Output the (X, Y) coordinate of the center of the cell containing the given text.  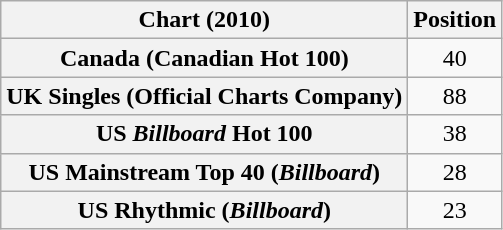
US Billboard Hot 100 (204, 134)
US Rhythmic (Billboard) (204, 210)
23 (455, 210)
US Mainstream Top 40 (Billboard) (204, 172)
38 (455, 134)
Chart (2010) (204, 20)
UK Singles (Official Charts Company) (204, 96)
88 (455, 96)
40 (455, 58)
28 (455, 172)
Position (455, 20)
Canada (Canadian Hot 100) (204, 58)
